From the cell containing the given text, extract its center point as [X, Y] coordinate. 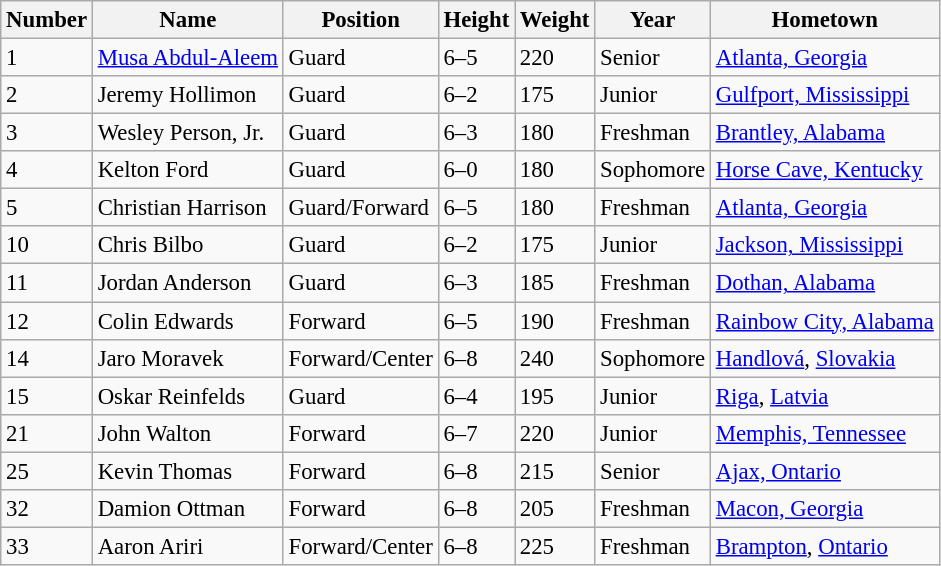
190 [555, 321]
Ajax, Ontario [824, 471]
Year [653, 20]
Horse Cave, Kentucky [824, 170]
240 [555, 358]
Hometown [824, 20]
Dothan, Alabama [824, 283]
215 [555, 471]
Memphis, Tennessee [824, 433]
Chris Bilbo [188, 245]
21 [47, 433]
Aaron Ariri [188, 546]
Handlová, Slovakia [824, 358]
Oskar Reinfelds [188, 396]
Jaro Moravek [188, 358]
Number [47, 20]
2 [47, 95]
Guard/Forward [360, 208]
Jeremy Hollimon [188, 95]
185 [555, 283]
Height [476, 20]
Weight [555, 20]
Colin Edwards [188, 321]
11 [47, 283]
Kelton Ford [188, 170]
Brantley, Alabama [824, 133]
John Walton [188, 433]
10 [47, 245]
5 [47, 208]
3 [47, 133]
Name [188, 20]
Damion Ottman [188, 509]
Kevin Thomas [188, 471]
Brampton, Ontario [824, 546]
6–7 [476, 433]
Jackson, Mississippi [824, 245]
1 [47, 58]
4 [47, 170]
15 [47, 396]
Jordan Anderson [188, 283]
205 [555, 509]
25 [47, 471]
Christian Harrison [188, 208]
225 [555, 546]
195 [555, 396]
Musa Abdul-Aleem [188, 58]
Wesley Person, Jr. [188, 133]
12 [47, 321]
Macon, Georgia [824, 509]
14 [47, 358]
Position [360, 20]
33 [47, 546]
32 [47, 509]
6–4 [476, 396]
Gulfport, Mississippi [824, 95]
Riga, Latvia [824, 396]
Rainbow City, Alabama [824, 321]
6–0 [476, 170]
